For the text-containing cell, return its midpoint in [x, y] coordinate format. 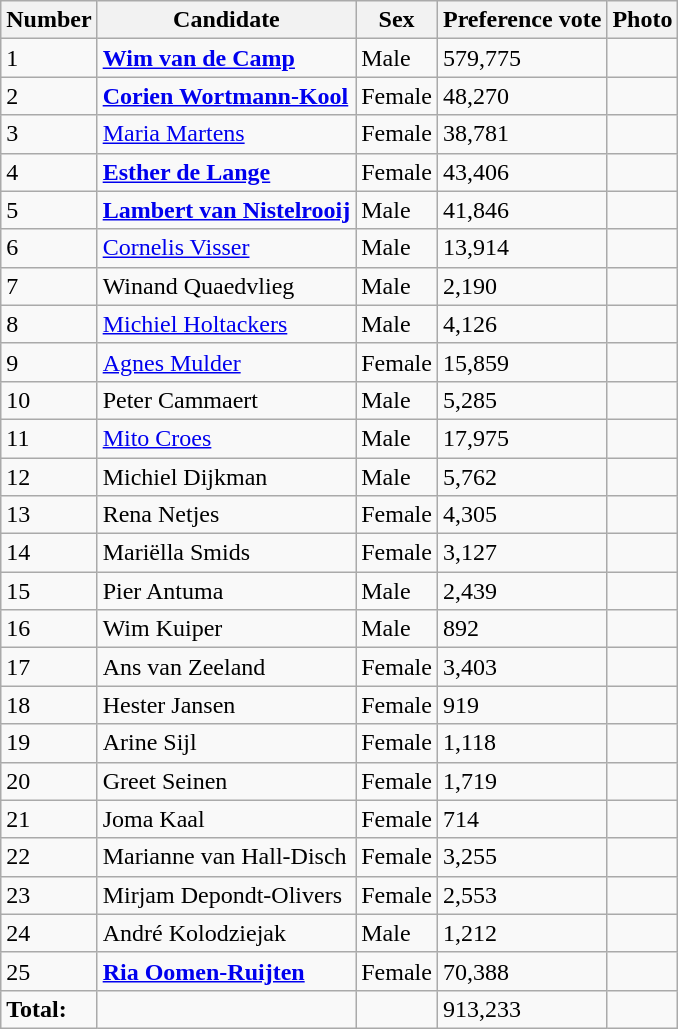
1,719 [522, 781]
19 [49, 743]
3,255 [522, 857]
4 [49, 172]
Rena Netjes [226, 515]
2,190 [522, 286]
2 [49, 96]
Preference vote [522, 20]
Corien Wortmann-Kool [226, 96]
Wim van de Camp [226, 58]
21 [49, 819]
Cornelis Visser [226, 248]
Michiel Dijkman [226, 477]
12 [49, 477]
Peter Cammaert [226, 400]
919 [522, 705]
Number [49, 20]
5,285 [522, 400]
43,406 [522, 172]
7 [49, 286]
16 [49, 629]
1,118 [522, 743]
André Kolodziejak [226, 933]
20 [49, 781]
Pier Antuma [226, 591]
17 [49, 667]
Photo [642, 20]
Joma Kaal [226, 819]
18 [49, 705]
Sex [397, 20]
3,127 [522, 553]
23 [49, 895]
Candidate [226, 20]
Hester Jansen [226, 705]
25 [49, 971]
Winand Quaedvlieg [226, 286]
15,859 [522, 362]
Mariëlla Smids [226, 553]
15 [49, 591]
6 [49, 248]
8 [49, 324]
5,762 [522, 477]
70,388 [522, 971]
Esther de Lange [226, 172]
24 [49, 933]
48,270 [522, 96]
41,846 [522, 210]
22 [49, 857]
Michiel Holtackers [226, 324]
38,781 [522, 134]
3 [49, 134]
Ans van Zeeland [226, 667]
17,975 [522, 438]
13 [49, 515]
2,439 [522, 591]
9 [49, 362]
Agnes Mulder [226, 362]
3,403 [522, 667]
Mirjam Depondt-Olivers [226, 895]
Mito Croes [226, 438]
579,775 [522, 58]
10 [49, 400]
Lambert van Nistelrooij [226, 210]
1,212 [522, 933]
714 [522, 819]
Maria Martens [226, 134]
Marianne van Hall-Disch [226, 857]
Wim Kuiper [226, 629]
4,126 [522, 324]
14 [49, 553]
1 [49, 58]
13,914 [522, 248]
2,553 [522, 895]
Greet Seinen [226, 781]
11 [49, 438]
4,305 [522, 515]
Arine Sijl [226, 743]
5 [49, 210]
Total: [49, 1009]
Ria Oomen-Ruijten [226, 971]
913,233 [522, 1009]
892 [522, 629]
